Detect which cell encompasses the target text, then output its (X, Y) center coordinate. 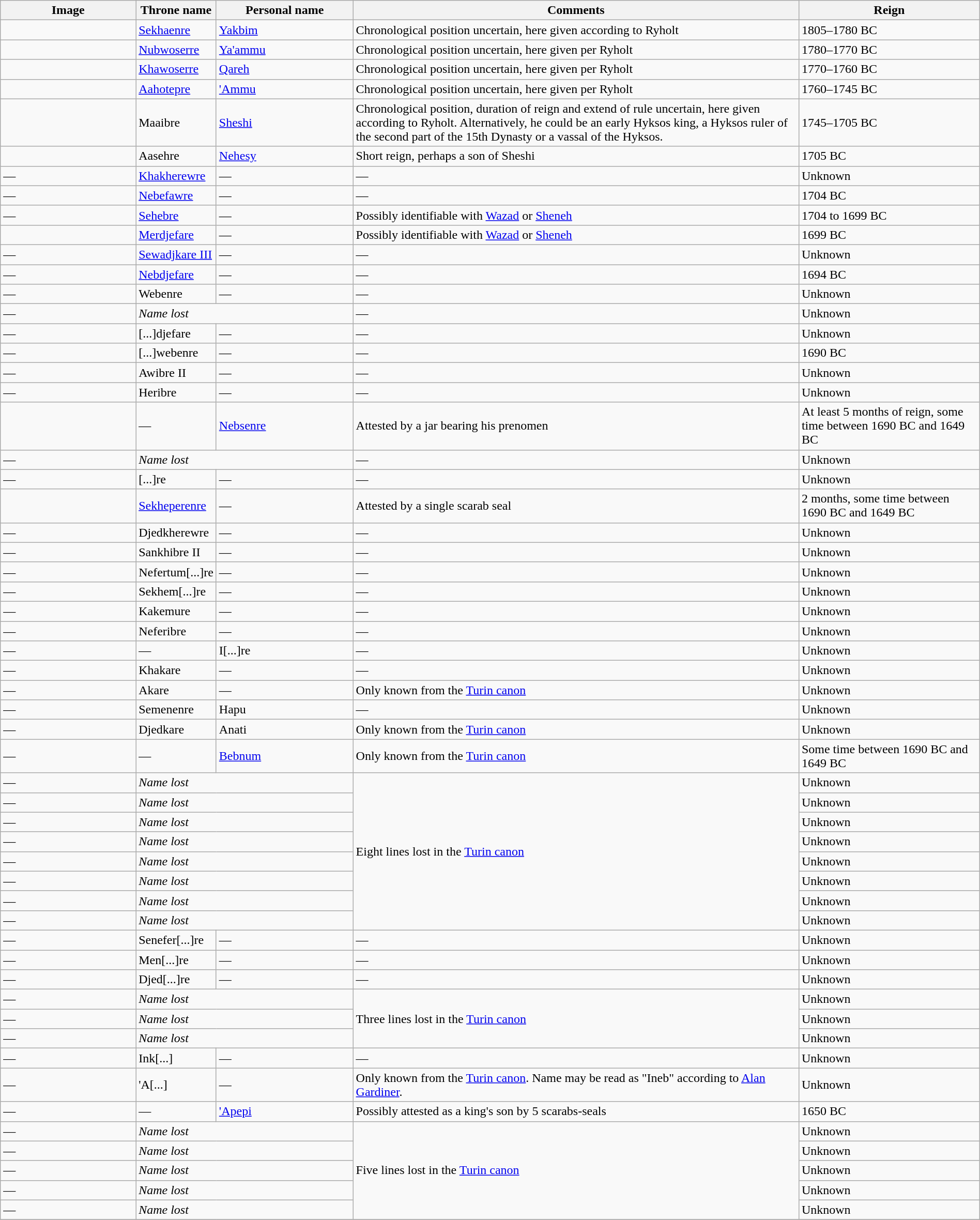
Nebefawre (176, 195)
Yakbim (284, 30)
Djedkare (176, 729)
1690 BC (889, 353)
Anati (284, 729)
Personal name (284, 10)
[...]djefare (176, 333)
Sekhem[...]re (176, 591)
1745–1705 BC (889, 123)
1805–1780 BC (889, 30)
Awibre II (176, 373)
1704 BC (889, 195)
1650 BC (889, 1111)
Sankhibre II (176, 552)
Men[...]re (176, 960)
1699 BC (889, 235)
Image (68, 10)
1780–1770 BC (889, 50)
Nehesy (284, 156)
Kakemure (176, 611)
Eight lines lost in the Turin canon (576, 851)
Nebdjefare (176, 274)
Sehebre (176, 215)
Attested by a jar bearing his prenomen (576, 426)
Merdjefare (176, 235)
Aasehre (176, 156)
Possibly attested as a king's son by 5 scarabs-seals (576, 1111)
Aahotepre (176, 89)
1694 BC (889, 274)
Three lines lost in the Turin canon (576, 1019)
Djed[...]re (176, 980)
Chronological position uncertain, here given according to Ryholt (576, 30)
Semenenre (176, 710)
Khakare (176, 670)
2 months, some time between 1690 BC and 1649 BC (889, 506)
Hapu (284, 710)
Khakherewre (176, 176)
Akare (176, 690)
Khawoserre (176, 69)
1770–1760 BC (889, 69)
Attested by a single scarab seal (576, 506)
Ya'ammu (284, 50)
1760–1745 BC (889, 89)
Short reign, perhaps a son of Sheshi (576, 156)
Bebnum (284, 756)
Webenre (176, 294)
I[...]re (284, 651)
Some time between 1690 BC and 1649 BC (889, 756)
'Ammu (284, 89)
Reign (889, 10)
Nubwoserre (176, 50)
Nebsenre (284, 426)
Sewadjkare III (176, 254)
Maaibre (176, 123)
Neferibre (176, 631)
'A[...] (176, 1085)
Qareh (284, 69)
Djedkherewre (176, 532)
At least 5 months of reign, some time between 1690 BC and 1649 BC (889, 426)
Throne name (176, 10)
Sekheperenre (176, 506)
Five lines lost in the Turin canon (576, 1170)
'Apepi (284, 1111)
Ink[...] (176, 1058)
Sheshi (284, 123)
Only known from the Turin canon. Name may be read as "Ineb" according to Alan Gardiner. (576, 1085)
1705 BC (889, 156)
Sekhaenre (176, 30)
Nefertum[...]re (176, 572)
Comments (576, 10)
[...]webenre (176, 353)
[...]re (176, 479)
Senefer[...]re (176, 940)
Heribre (176, 392)
1704 to 1699 BC (889, 215)
